Search for the cell housing the specified text and yield its [x, y] center coordinate. 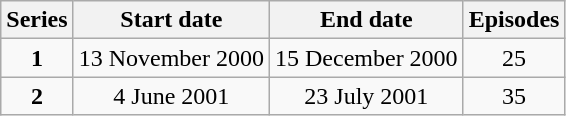
2 [37, 96]
End date [366, 20]
1 [37, 58]
23 July 2001 [366, 96]
Episodes [514, 20]
35 [514, 96]
4 June 2001 [171, 96]
15 December 2000 [366, 58]
25 [514, 58]
Series [37, 20]
13 November 2000 [171, 58]
Start date [171, 20]
